Provide the [X, Y] coordinate of the cell's center where the given text is located.  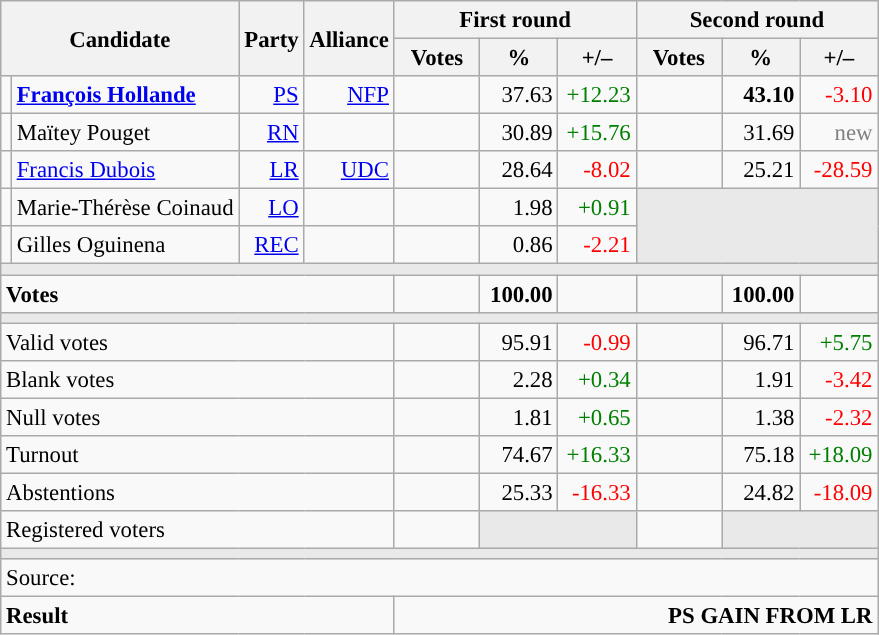
75.18 [761, 455]
-2.21 [597, 245]
Maïtey Pouget [125, 133]
+18.09 [839, 455]
24.82 [761, 492]
2.28 [519, 379]
Abstentions [198, 492]
+0.91 [597, 208]
31.69 [761, 133]
Result [198, 616]
-3.42 [839, 379]
1.91 [761, 379]
Marie-Thérèse Coinaud [125, 208]
RN [272, 133]
Turnout [198, 455]
95.91 [519, 342]
28.64 [519, 170]
NFP [349, 95]
François Hollande [125, 95]
First round [515, 20]
-18.09 [839, 492]
-8.02 [597, 170]
LR [272, 170]
25.21 [761, 170]
LO [272, 208]
Candidate [120, 38]
Valid votes [198, 342]
25.33 [519, 492]
-0.99 [597, 342]
Party [272, 38]
-28.59 [839, 170]
PS [272, 95]
1.81 [519, 417]
+12.23 [597, 95]
PS GAIN FROM LR [636, 616]
Alliance [349, 38]
+16.33 [597, 455]
+0.65 [597, 417]
37.63 [519, 95]
Registered voters [198, 530]
-16.33 [597, 492]
Second round [757, 20]
43.10 [761, 95]
Source: [440, 578]
1.98 [519, 208]
Gilles Oguinena [125, 245]
REC [272, 245]
Francis Dubois [125, 170]
1.38 [761, 417]
74.67 [519, 455]
new [839, 133]
+5.75 [839, 342]
96.71 [761, 342]
Blank votes [198, 379]
Null votes [198, 417]
-3.10 [839, 95]
UDC [349, 170]
+15.76 [597, 133]
0.86 [519, 245]
30.89 [519, 133]
-2.32 [839, 417]
+0.34 [597, 379]
